Extract the (x, y) coordinate from the center of the cell holding the provided text.  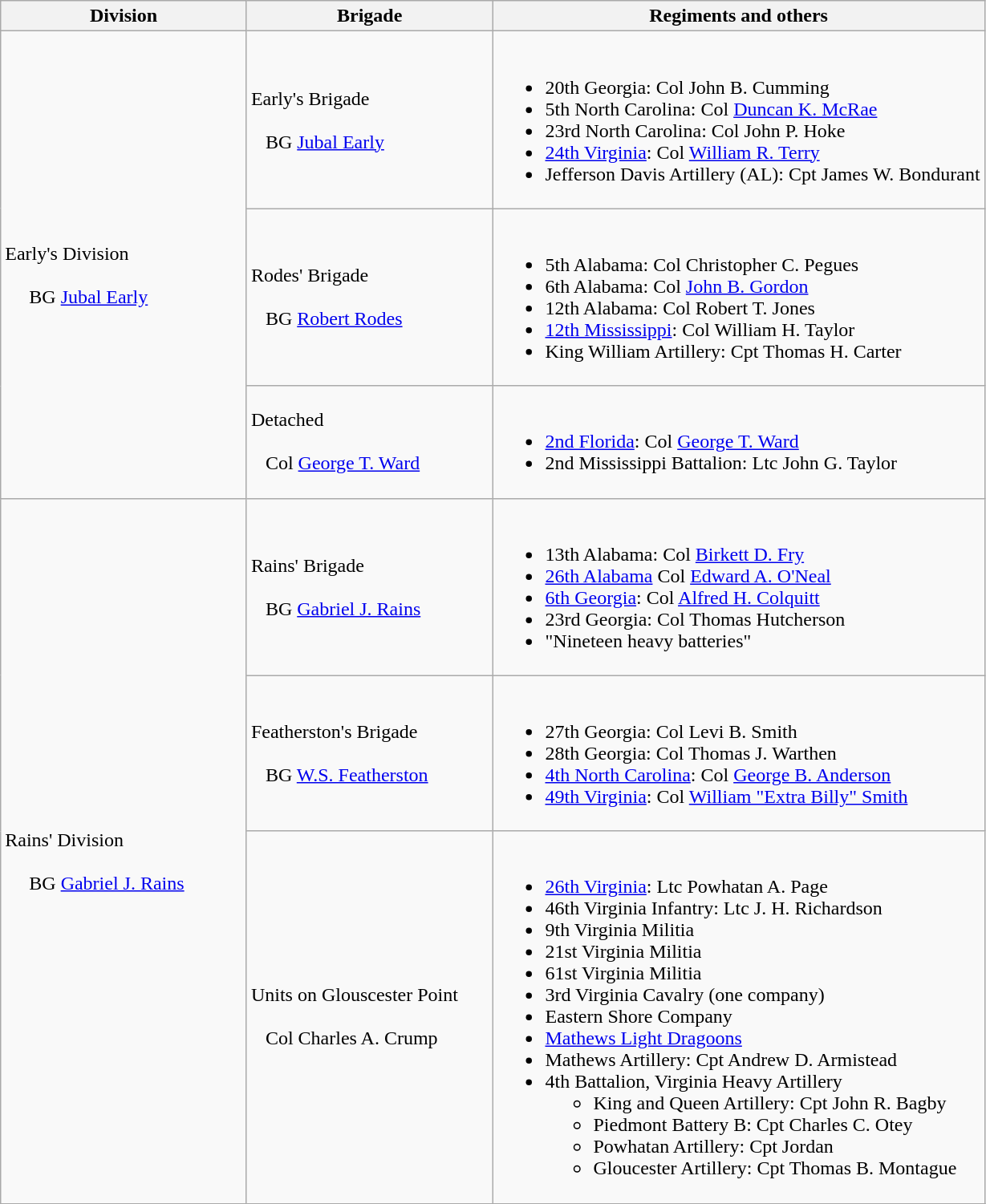
Units on Glouscester Point Col Charles A. Crump (369, 1017)
Featherston's Brigade BG W.S. Featherston (369, 753)
Regiments and others (738, 16)
Early's Brigade BG Jubal Early (369, 120)
Rains' Division BG Gabriel J. Rains (124, 850)
Division (124, 16)
2nd Florida: Col George T. Ward2nd Mississippi Battalion: Ltc John G. Taylor (738, 442)
Detached Col George T. Ward (369, 442)
Early's Division BG Jubal Early (124, 265)
Brigade (369, 16)
Rains' Brigade BG Gabriel J. Rains (369, 587)
Rodes' Brigade BG Robert Rodes (369, 297)
